Identify which cell holds the provided text, then report its (x, y) central coordinate. 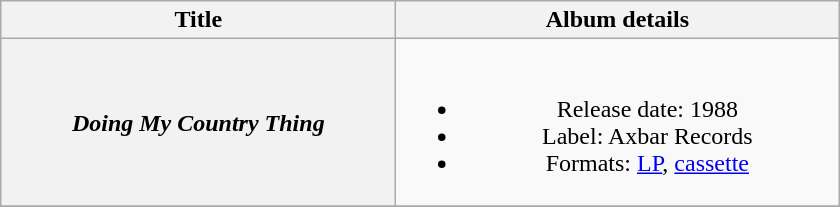
Album details (618, 20)
Doing My Country Thing (198, 122)
Title (198, 20)
Release date: 1988Label: Axbar RecordsFormats: LP, cassette (618, 122)
